Search for the cell housing the specified text and yield its [x, y] center coordinate. 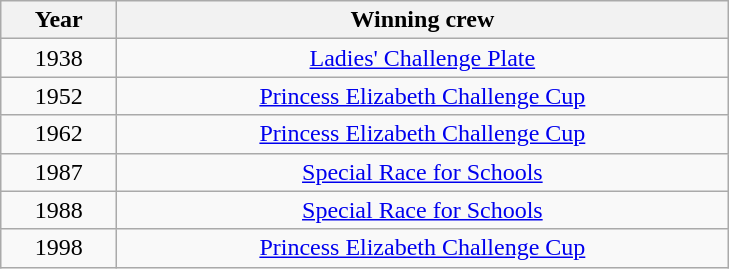
1988 [59, 210]
1987 [59, 172]
Year [59, 20]
1952 [59, 96]
1998 [59, 248]
Winning crew [422, 20]
1962 [59, 134]
Ladies' Challenge Plate [422, 58]
1938 [59, 58]
